Return (x, y) of the center of cell containing provided text 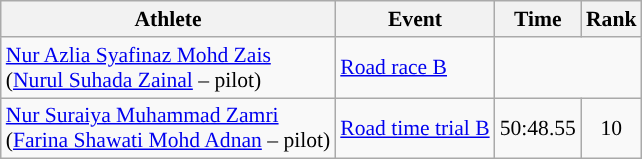
Nur Azlia Syafinaz Mohd Zais(Nurul Suhada Zainal – pilot) (168, 68)
Road race B (414, 68)
Road time trial B (414, 128)
Athlete (168, 19)
10 (612, 128)
Event (414, 19)
Time (538, 19)
50:48.55 (538, 128)
Rank (612, 19)
Nur Suraiya Muhammad Zamri(Farina Shawati Mohd Adnan – pilot) (168, 128)
